Search for the cell housing the specified text and yield its [X, Y] center coordinate. 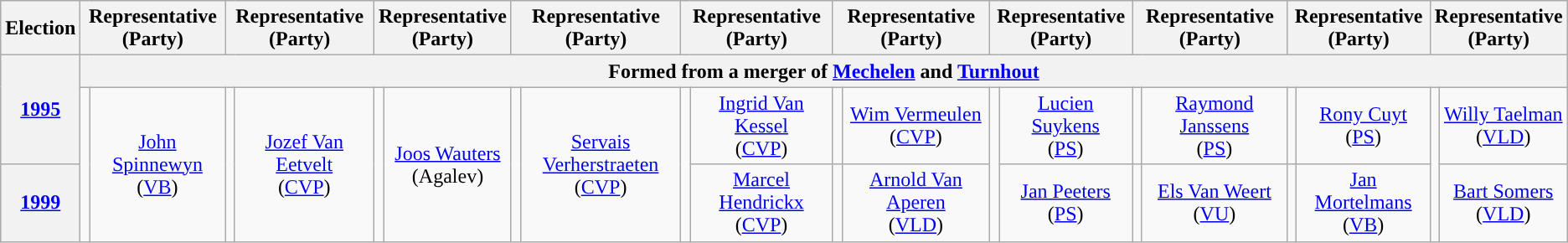
Joos Wauters(Agalev) [448, 164]
Jan Mortelmans(VB) [1364, 203]
Rony Cuyt(PS) [1364, 126]
Raymond Janssens(PS) [1215, 126]
Jan Peeters(PS) [1065, 203]
Formed from a merger of Mechelen and Turnhout [824, 71]
Els Van Weert(VU) [1215, 203]
Election [40, 28]
1995 [40, 110]
1999 [40, 203]
John Spinnewyn(VB) [157, 164]
Arnold Van Aperen(VLD) [916, 203]
Wim Vermeulen(CVP) [916, 126]
Lucien Suykens(PS) [1065, 126]
Jozef Van Eetvelt(CVP) [304, 164]
Willy Taelman(VLD) [1503, 126]
Servais Verherstraeten(CVP) [600, 164]
Bart Somers(VLD) [1503, 203]
Ingrid Van Kessel(CVP) [761, 126]
Marcel Hendrickx(CVP) [761, 203]
